Extract the [x, y] coordinate from the center of the cell holding the provided text.  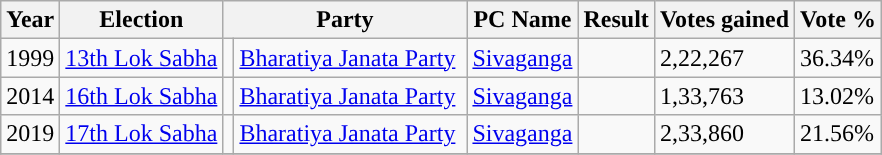
PC Name [522, 20]
2019 [30, 134]
Year [30, 20]
Result [616, 20]
1,33,763 [724, 96]
13.02% [838, 96]
2014 [30, 96]
17th Lok Sabha [142, 134]
Votes gained [724, 20]
16th Lok Sabha [142, 96]
Election [142, 20]
2,22,267 [724, 58]
21.56% [838, 134]
36.34% [838, 58]
1999 [30, 58]
13th Lok Sabha [142, 58]
2,33,860 [724, 134]
Vote % [838, 20]
Party [345, 20]
